Identify which cell holds the provided text, then report its [x, y] central coordinate. 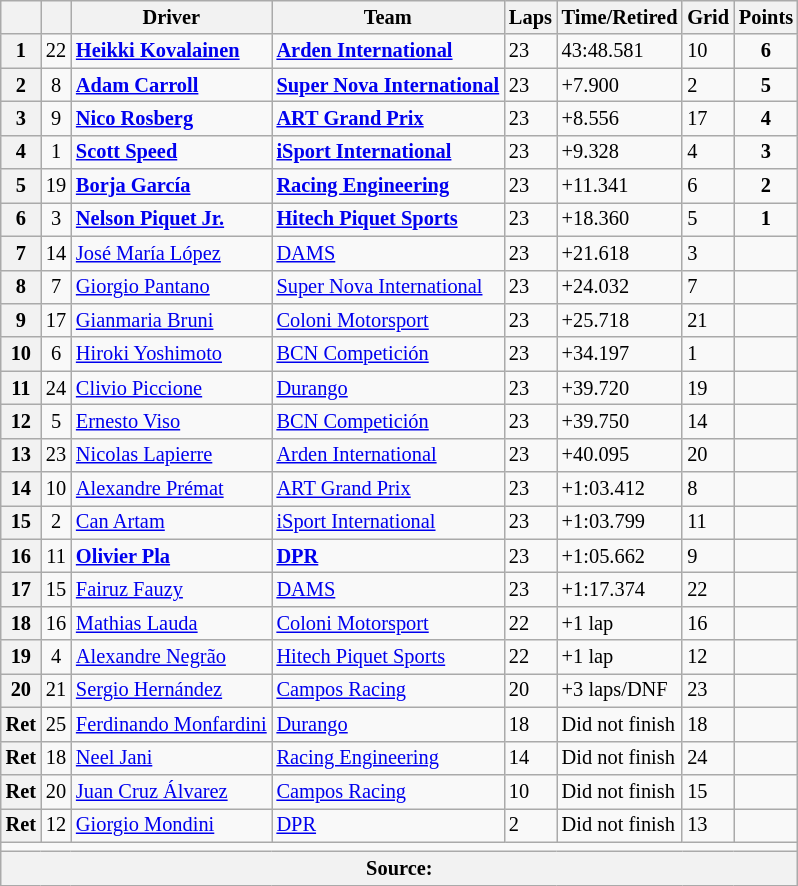
Heikki Kovalainen [172, 51]
Time/Retired [620, 17]
Sergio Hernández [172, 690]
+1:17.374 [620, 589]
Grid [708, 17]
Team [388, 17]
Nicolas Lapierre [172, 455]
Mathias Lauda [172, 623]
Ernesto Viso [172, 421]
Driver [172, 17]
+1:05.662 [620, 556]
25 [56, 724]
Juan Cruz Álvarez [172, 791]
Source: [400, 868]
Clivio Piccione [172, 388]
Alexandre Prémat [172, 489]
Giorgio Mondini [172, 825]
Neel Jani [172, 758]
José María López [172, 253]
+7.900 [620, 85]
Borja García [172, 186]
Nelson Piquet Jr. [172, 219]
Alexandre Negrão [172, 657]
Olivier Pla [172, 556]
+34.197 [620, 354]
+21.618 [620, 253]
+11.341 [620, 186]
Points [766, 17]
Nico Rosberg [172, 118]
+8.556 [620, 118]
+39.750 [620, 421]
Ferdinando Monfardini [172, 724]
+18.360 [620, 219]
43:48.581 [620, 51]
+40.095 [620, 455]
Hiroki Yoshimoto [172, 354]
+9.328 [620, 152]
+25.718 [620, 320]
Giorgio Pantano [172, 287]
+39.720 [620, 388]
+24.032 [620, 287]
Laps [530, 17]
Can Artam [172, 522]
Fairuz Fauzy [172, 589]
Adam Carroll [172, 85]
+1:03.412 [620, 489]
+3 laps/DNF [620, 690]
Scott Speed [172, 152]
+1:03.799 [620, 522]
Gianmaria Bruni [172, 320]
